From the cell containing the given text, extract its center point as (X, Y) coordinate. 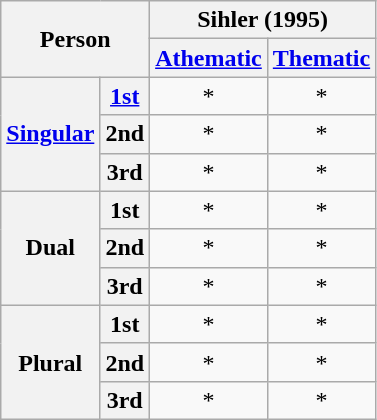
Plural (50, 362)
Athematic (209, 58)
Dual (50, 248)
Thematic (321, 58)
Singular (50, 134)
Sihler (1995) (263, 20)
Person (76, 39)
